Determine the (X, Y) coordinate at the center of the cell enclosing the given text.  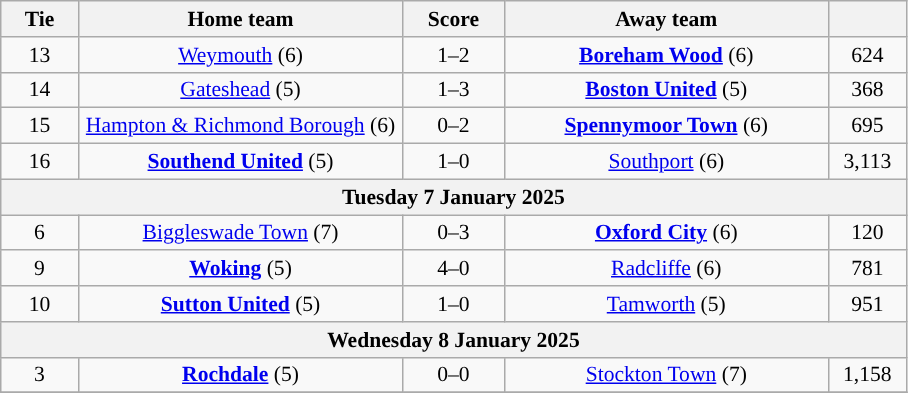
Stockton Town (7) (666, 375)
624 (868, 55)
3,113 (868, 162)
781 (868, 269)
Boreham Wood (6) (666, 55)
Away team (666, 19)
Home team (240, 19)
1–2 (454, 55)
Sutton United (5) (240, 304)
Hampton & Richmond Borough (6) (240, 126)
15 (40, 126)
Tuesday 7 January 2025 (454, 197)
Boston United (5) (666, 90)
Woking (5) (240, 269)
368 (868, 90)
Radcliffe (6) (666, 269)
9 (40, 269)
Score (454, 19)
Tie (40, 19)
16 (40, 162)
Southend United (5) (240, 162)
14 (40, 90)
Southport (6) (666, 162)
4–0 (454, 269)
Wednesday 8 January 2025 (454, 340)
Spennymoor Town (6) (666, 126)
951 (868, 304)
13 (40, 55)
Gateshead (5) (240, 90)
695 (868, 126)
120 (868, 233)
Rochdale (5) (240, 375)
Tamworth (5) (666, 304)
10 (40, 304)
1–3 (454, 90)
0–0 (454, 375)
3 (40, 375)
Weymouth (6) (240, 55)
0–3 (454, 233)
Oxford City (6) (666, 233)
6 (40, 233)
1,158 (868, 375)
0–2 (454, 126)
Biggleswade Town (7) (240, 233)
